For the text-containing cell, return its midpoint in [X, Y] coordinate format. 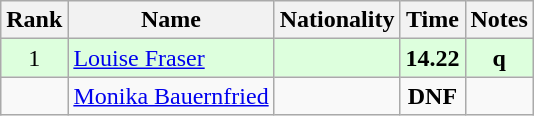
DNF [432, 96]
Louise Fraser [171, 58]
Name [171, 20]
1 [34, 58]
q [499, 58]
Time [432, 20]
Rank [34, 20]
Notes [499, 20]
Monika Bauernfried [171, 96]
Nationality [337, 20]
14.22 [432, 58]
